Find where the given text appears and provide that cell's center as [x, y] coordinate. 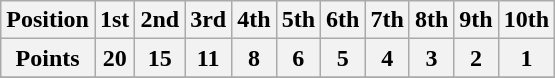
6th [343, 20]
3 [431, 58]
2 [476, 58]
5th [298, 20]
11 [208, 58]
5 [343, 58]
8th [431, 20]
10th [526, 20]
6 [298, 58]
15 [160, 58]
4th [254, 20]
20 [114, 58]
Points [48, 58]
8 [254, 58]
3rd [208, 20]
2nd [160, 20]
9th [476, 20]
Position [48, 20]
1st [114, 20]
1 [526, 58]
7th [387, 20]
4 [387, 58]
